For the text-containing cell, return its midpoint in (X, Y) coordinate format. 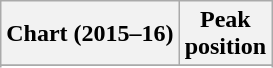
Peakposition (225, 34)
Chart (2015–16) (90, 34)
